Capture the cell that displays the provided text and extract its [X, Y] central coordinate. 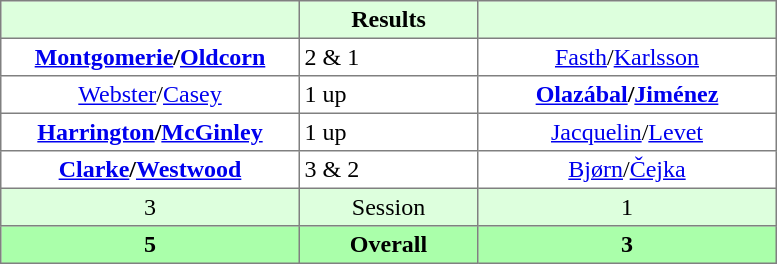
Overall [388, 245]
Results [388, 20]
Session [388, 207]
Harrington/McGinley [150, 132]
Clarke/Westwood [150, 170]
Olazábal/Jiménez [627, 95]
5 [150, 245]
2 & 1 [388, 57]
1 [627, 207]
Webster/Casey [150, 95]
Jacquelin/Levet [627, 132]
Bjørn/Čejka [627, 170]
Fasth/Karlsson [627, 57]
Montgomerie/Oldcorn [150, 57]
3 & 2 [388, 170]
